Return [x, y] of the center of cell containing provided text 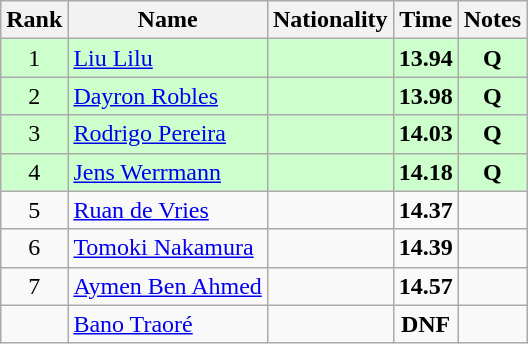
13.94 [426, 58]
14.37 [426, 210]
14.39 [426, 248]
Aymen Ben Ahmed [168, 286]
Ruan de Vries [168, 210]
Jens Werrmann [168, 172]
DNF [426, 324]
Rodrigo Pereira [168, 134]
Time [426, 20]
Tomoki Nakamura [168, 248]
6 [34, 248]
Liu Lilu [168, 58]
Notes [492, 20]
13.98 [426, 96]
Rank [34, 20]
14.18 [426, 172]
Dayron Robles [168, 96]
1 [34, 58]
5 [34, 210]
2 [34, 96]
14.03 [426, 134]
14.57 [426, 286]
3 [34, 134]
Bano Traoré [168, 324]
7 [34, 286]
Name [168, 20]
4 [34, 172]
Nationality [330, 20]
